Extract the (x, y) coordinate from the center of the cell holding the provided text.  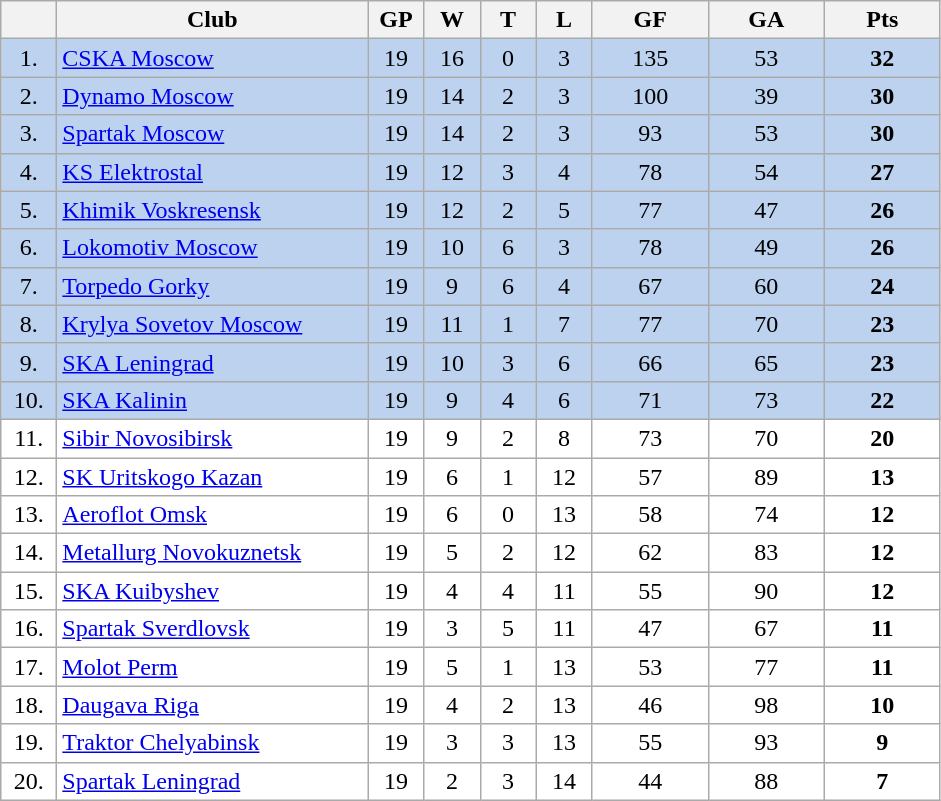
5. (29, 210)
SKA Kalinin (212, 400)
1. (29, 58)
90 (766, 591)
Torpedo Gorky (212, 286)
GF (650, 20)
2. (29, 96)
7. (29, 286)
L (564, 20)
57 (650, 477)
Aeroflot Omsk (212, 515)
Khimik Voskresensk (212, 210)
20. (29, 781)
27 (882, 172)
39 (766, 96)
10. (29, 400)
Dynamo Moscow (212, 96)
Krylya Sovetov Moscow (212, 324)
SKA Leningrad (212, 362)
98 (766, 705)
CSKA Moscow (212, 58)
44 (650, 781)
SK Uritskogo Kazan (212, 477)
GP (396, 20)
100 (650, 96)
60 (766, 286)
71 (650, 400)
W (452, 20)
16 (452, 58)
13. (29, 515)
16. (29, 629)
83 (766, 553)
20 (882, 438)
65 (766, 362)
88 (766, 781)
Sibir Novosibirsk (212, 438)
49 (766, 248)
9. (29, 362)
SKA Kuibyshev (212, 591)
58 (650, 515)
17. (29, 667)
Spartak Leningrad (212, 781)
24 (882, 286)
Lokomotiv Moscow (212, 248)
32 (882, 58)
19. (29, 743)
Molot Perm (212, 667)
8. (29, 324)
12. (29, 477)
22 (882, 400)
Metallurg Novokuznetsk (212, 553)
62 (650, 553)
3. (29, 134)
T (508, 20)
46 (650, 705)
GA (766, 20)
6. (29, 248)
89 (766, 477)
4. (29, 172)
14. (29, 553)
54 (766, 172)
Club (212, 20)
66 (650, 362)
KS Elektrostal (212, 172)
Traktor Chelyabinsk (212, 743)
Spartak Moscow (212, 134)
Spartak Sverdlovsk (212, 629)
135 (650, 58)
8 (564, 438)
15. (29, 591)
18. (29, 705)
11. (29, 438)
Pts (882, 20)
74 (766, 515)
Daugava Riga (212, 705)
